Extract the [x, y] coordinate from the center of the cell holding the provided text.  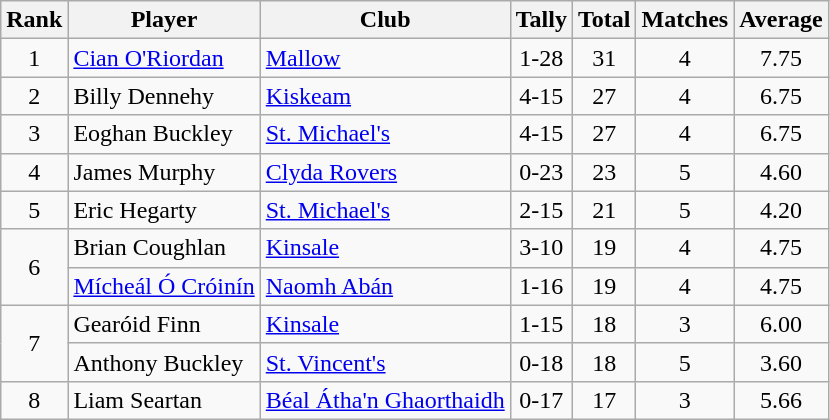
1-15 [541, 324]
Gearóid Finn [164, 324]
Mícheál Ó Cróinín [164, 286]
2-15 [541, 210]
Billy Dennehy [164, 96]
Rank [34, 20]
1-16 [541, 286]
0-23 [541, 172]
0-18 [541, 362]
0-17 [541, 400]
Matches [685, 20]
6 [34, 267]
Eric Hegarty [164, 210]
Naomh Abán [385, 286]
4.20 [782, 210]
3-10 [541, 248]
Total [604, 20]
Liam Seartan [164, 400]
2 [34, 96]
7.75 [782, 58]
St. Vincent's [385, 362]
Kiskeam [385, 96]
Clyda Rovers [385, 172]
Club [385, 20]
3.60 [782, 362]
21 [604, 210]
7 [34, 343]
Average [782, 20]
Tally [541, 20]
Cian O'Riordan [164, 58]
5.66 [782, 400]
1-28 [541, 58]
4.60 [782, 172]
Player [164, 20]
Eoghan Buckley [164, 134]
Béal Átha'n Ghaorthaidh [385, 400]
Brian Coughlan [164, 248]
17 [604, 400]
8 [34, 400]
23 [604, 172]
Anthony Buckley [164, 362]
1 [34, 58]
Mallow [385, 58]
James Murphy [164, 172]
31 [604, 58]
6.00 [782, 324]
